Search for the cell housing the specified text and yield its (X, Y) center coordinate. 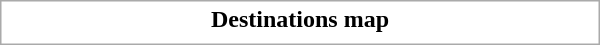
Destinations map (300, 19)
